Provide the [X, Y] coordinate of the cell's center where the given text is located.  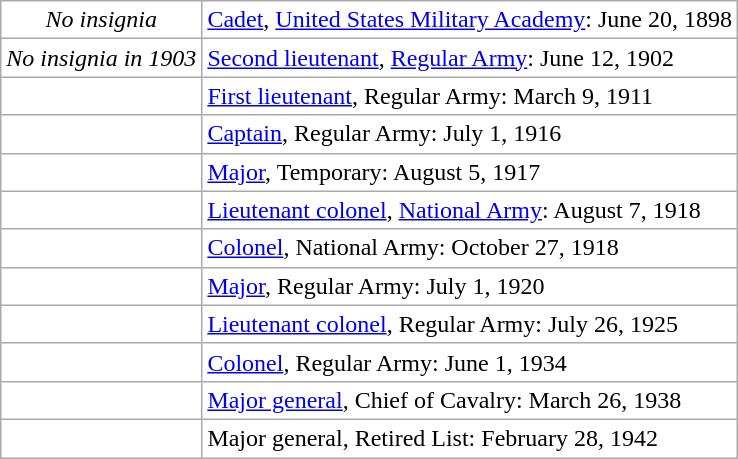
Major general, Chief of Cavalry: March 26, 1938 [470, 400]
No insignia [102, 20]
Colonel, Regular Army: June 1, 1934 [470, 362]
Cadet, United States Military Academy: June 20, 1898 [470, 20]
Colonel, National Army: October 27, 1918 [470, 248]
Major, Temporary: August 5, 1917 [470, 172]
Captain, Regular Army: July 1, 1916 [470, 134]
Major, Regular Army: July 1, 1920 [470, 286]
Second lieutenant, Regular Army: June 12, 1902 [470, 58]
No insignia in 1903 [102, 58]
Lieutenant colonel, National Army: August 7, 1918 [470, 210]
Major general, Retired List: February 28, 1942 [470, 438]
First lieutenant, Regular Army: March 9, 1911 [470, 96]
Lieutenant colonel, Regular Army: July 26, 1925 [470, 324]
